Output the [X, Y] coordinate of the center of the cell containing the given text.  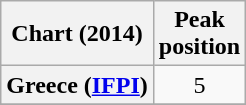
5 [199, 85]
Peakposition [199, 34]
Greece (IFPI) [78, 85]
Chart (2014) [78, 34]
